Output the (X, Y) coordinate of the center of the cell containing the given text.  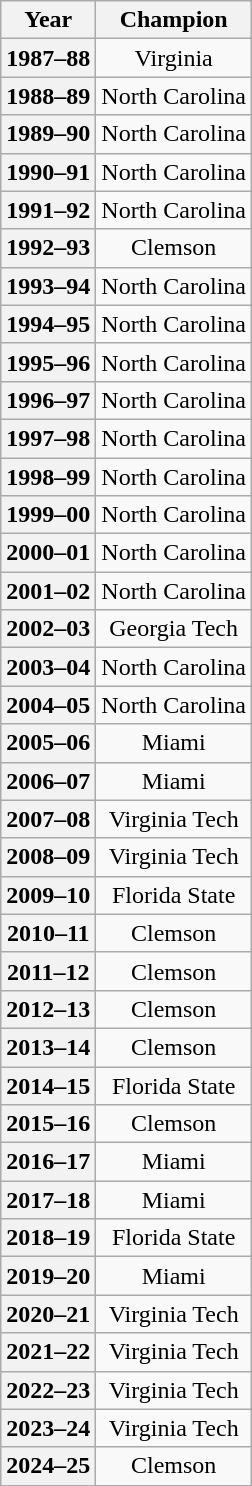
2022–23 (48, 1390)
1990–91 (48, 172)
Virginia (174, 58)
2014–15 (48, 1085)
1991–92 (48, 210)
2019–20 (48, 1276)
2003–04 (48, 667)
1993–94 (48, 286)
1989–90 (48, 134)
2023–24 (48, 1428)
2017–18 (48, 1200)
2013–14 (48, 1047)
2002–03 (48, 629)
1996–97 (48, 400)
2016–17 (48, 1162)
2000–01 (48, 553)
2012–13 (48, 1009)
2009–10 (48, 895)
1997–98 (48, 438)
2021–22 (48, 1352)
1988–89 (48, 96)
2007–08 (48, 819)
1992–93 (48, 248)
1987–88 (48, 58)
2008–09 (48, 857)
1999–00 (48, 515)
2006–07 (48, 781)
2010–11 (48, 933)
1994–95 (48, 324)
2015–16 (48, 1124)
Georgia Tech (174, 629)
2005–06 (48, 743)
2001–02 (48, 591)
2024–25 (48, 1466)
1998–99 (48, 477)
1995–96 (48, 362)
2011–12 (48, 971)
2004–05 (48, 705)
Champion (174, 20)
Year (48, 20)
2018–19 (48, 1238)
2020–21 (48, 1314)
